For the text-containing cell, return its midpoint in [x, y] coordinate format. 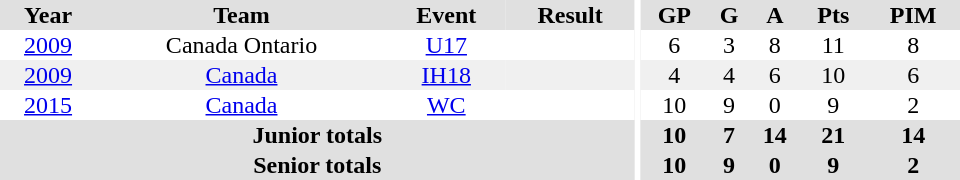
WC [446, 105]
PIM [913, 15]
Pts [833, 15]
21 [833, 135]
3 [730, 45]
A [774, 15]
Team [242, 15]
Senior totals [317, 165]
Canada Ontario [242, 45]
U17 [446, 45]
Event [446, 15]
Result [570, 15]
GP [674, 15]
IH18 [446, 75]
7 [730, 135]
Junior totals [317, 135]
G [730, 15]
11 [833, 45]
2015 [48, 105]
Year [48, 15]
